Output the [X, Y] coordinate of the center of the cell containing the given text.  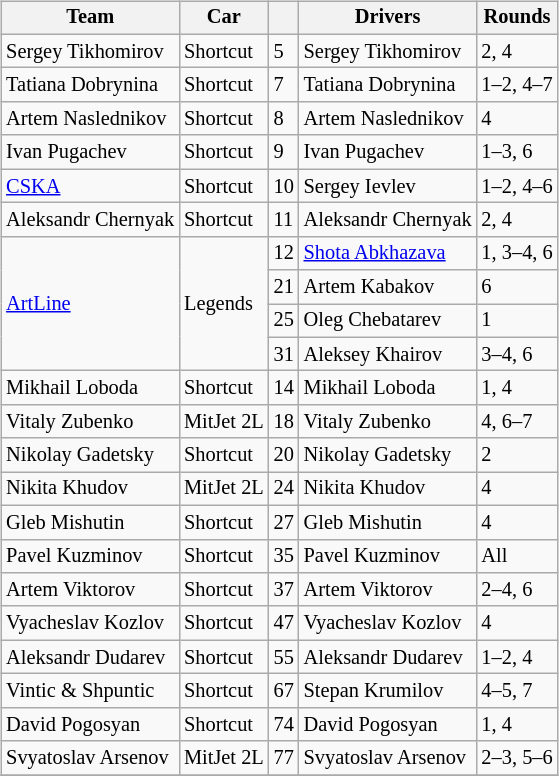
11 [284, 220]
2 [518, 455]
21 [284, 287]
27 [284, 522]
ArtLine [90, 304]
Drivers [388, 18]
5 [284, 51]
Rounds [518, 18]
1 [518, 321]
8 [284, 119]
Car [224, 18]
1–2, 4–7 [518, 85]
Vintic & Shpuntic [90, 691]
55 [284, 657]
Stepan Krumilov [388, 691]
47 [284, 623]
2–4, 6 [518, 590]
Shota Abkhazava [388, 253]
Aleksey Khairov [388, 354]
6 [518, 287]
Artem Kabakov [388, 287]
9 [284, 152]
1–2, 4–6 [518, 186]
4, 6–7 [518, 422]
10 [284, 186]
Legends [224, 304]
2–3, 5–6 [518, 758]
1, 3–4, 6 [518, 253]
1–3, 6 [518, 152]
Team [90, 18]
31 [284, 354]
37 [284, 590]
14 [284, 388]
CSKA [90, 186]
74 [284, 724]
3–4, 6 [518, 354]
Oleg Chebatarev [388, 321]
24 [284, 489]
12 [284, 253]
7 [284, 85]
All [518, 556]
25 [284, 321]
77 [284, 758]
35 [284, 556]
4–5, 7 [518, 691]
Sergey Ievlev [388, 186]
67 [284, 691]
1–2, 4 [518, 657]
18 [284, 422]
20 [284, 455]
